Determine the (X, Y) coordinate at the center of the cell enclosing the given text.  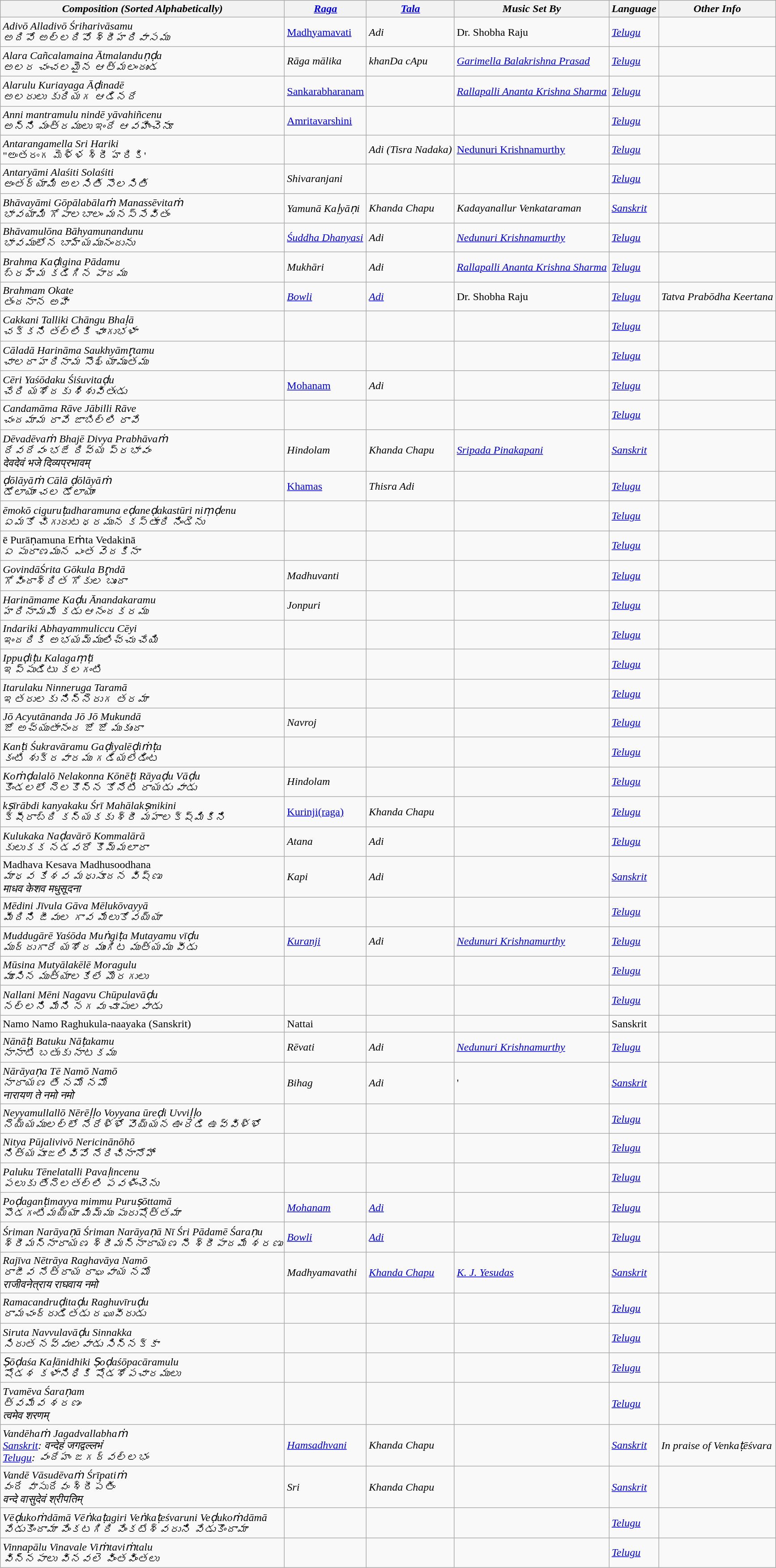
' (532, 1083)
Madhuvanti (326, 575)
Other Info (717, 9)
Tatva Prabōdha Keertana (717, 296)
Thisra Adi (410, 487)
Dēvadēvaṁ Bhajē Divya Prabhāvaṁ దేవదేవం భజే దివ్య ప్రభావం देवदेवं भजे दिव्यप्रभावम् (142, 450)
Kuranji (326, 942)
Muddugārē Yaśōda Muṅgiṭa Mutayamu vīḍu ముద్దుగారే యశోద ముంగిట ముత్యము వీడు (142, 942)
Brahmam Okate తందనాన అహి (142, 296)
ē Purāṇamuna Eṁta Vedakinā ఏ పురాణమున ఎంత వెదకినా (142, 546)
Ippuḍiṭu Kalagaṃṭi ఇప్పుడిటు కలగంటి (142, 665)
Madhyamavati (326, 32)
Vinnapālu Vinavale Viṁtaviṁtalu విన్నపాలు వినవలె వింతవింతలు (142, 1553)
Nattai (326, 1024)
Jō Acyutānanda Jō Jō Mukundā జో అచ్యుతానంద జో జో ముకుందా (142, 723)
Indariki Abhayammuliccu Cēyi ఇందరికి అభయమ్ములిచ్చు చేయి (142, 635)
Language (634, 9)
Brahma Kaḍigina Pādamu బ్రహ్మ కడిగిన పాదము (142, 267)
Anni mantramulu nindē yāvahiñcenu అన్ని మంత్రములు ఇందే ఆవహించెనూ (142, 121)
khanDa cApu (410, 62)
Yamunā Kaḷyāṇi (326, 208)
Candamāma Rāve Jābilli Rāve చందమామ రావే జాబిల్లి రావే (142, 415)
Composition (Sorted Alphabetically) (142, 9)
Sripada Pinakapani (532, 450)
Kadayanallur Venkataraman (532, 208)
Antaryāmi Alaśiti Solaśiti అంతర్యామి అలసితి సొలసితి (142, 179)
Paluku Tēnelatalli Pavaḷincenu పలుకు తేనెలతల్లి పవళించెను (142, 1178)
Mūsina Mutyālakēlē Moragulu మూసిన ముత్యాలకేలే మొరగులు (142, 970)
Bhāvayāmi Gōpālabālaṁ Manassēvitaṁ భావయామి గోపాలబాలం మనస్సేవితం (142, 208)
Poḍaganṭimayya mimmu Puruṣōttamā పొడగంటిమయ్యా మిమ్ము పురుషోత్తమా (142, 1208)
Garimella Balakrishna Prasad (532, 62)
Rēvati (326, 1047)
Alara Cañcalamaina Ātmalanduṇḍa అలర చంచలమైన ఆత్మలందుండ (142, 62)
Music Set By (532, 9)
Rajīva Nētrāya Raghavāya Namō రాజీవ నేత్రాయ రాఘవాయ నమో राजीवनेत्राय राघवाय नमो (142, 1272)
Ṣōḍaśa Kaḷānidhiki Ṣoḍaśōpacāramuluషోడశ కళానిధికి షోడశోపచారములు (142, 1368)
Rāga mālika (326, 62)
Siruta Navvulavāḍu Sinnakka సిరుత నవ్వులవాడు సిన్నక్కా (142, 1338)
Koṁḍalalō Nelakonna Kōnēṭi Rāyaḍu Vāḍu కొండలలో నెలకొన్న కోనేటి రాయడు వాడు (142, 782)
GovindāŚrita Gōkula Br̥ndā గోవిందాశ్రిత గోకుల బృందా (142, 575)
Nārāyaṇa Tē Namō Namō నారాయణ తే నమో నమో नारायण ते नमो नमो (142, 1083)
Shivaranjani (326, 179)
Atana (326, 842)
Alarulu Kuriayaga Āḍinadē అలరులు కురియగ ఆడినదే (142, 91)
Navroj (326, 723)
Kurinji(raga) (326, 811)
Amritavarshini (326, 121)
Adi (Tisra Nadaka) (410, 149)
Adivō Alladivō Śriharivāsamu అదివో అల్లదివో శ్రీహరివాసము (142, 32)
Raga (326, 9)
Nānāṭi Batuku Nāṭakamu నానాటి బతుకు నాటకము (142, 1047)
Madhyamavathi (326, 1272)
Sri (326, 1487)
Cakkani Talliki Chāngu Bhaḷā చక్కని తల్లికి ఛాంగుభళా (142, 326)
Vēḍukoṁdāmā Vēṅkaṭagiri Veṅkaṭeśvaruni Veḍukoṁdāmā వేడుకొందామా వేంకటగిరి వేంకటేశ్వరుని వేడుకొందామా (142, 1523)
Śuddha Dhanyasi (326, 238)
Madhava Kesava Madhusoodhana మాధవ కేశవ మధుసూదన విష్ణు माधव केशव मधुसूदना (142, 877)
Namo Namo Raghukula-naayaka (Sanskrit) (142, 1024)
Hamsadhvani (326, 1445)
Antarangamella Sri Hariki "అంతరంగ మెళ్ళ శ్రీ హరికి' (142, 149)
Kapi (326, 877)
Vandē Vāsudēvaṁ Śrīpatiṁ వందే వాసుదేవం శ్రీపతిం वन्दे वासुदेवं श्रीपतिम् (142, 1487)
ēmokō ciguruṭadharamuna eḍaneḍakastūri niṃḍenu ఏమకో చిగురుటధరమున కస్తూరి నిండెను (142, 516)
Khamas (326, 487)
kṣīrābdi kanyakaku Śrī Mahālakṣmikini క్షీరాబ్ది కన్యకకు శ్రీ మహాలక్ష్మికిని (142, 811)
Tala (410, 9)
Bihag (326, 1083)
Tvamēva Śaraṇam త్వమేవ శరణం त्वमेव शरणम् (142, 1403)
Śriman Narāyaṇā Śriman Narāyaṇā Nī Śri Pādamē Śaraṇu శ్రీమన్నారాయణ శ్రీమన్నారాయణ నీ శ్రీపాదమే శరణు (142, 1237)
Cāladā Harināma Saukhyāmr̥tamu చాలదా హరినామ సౌఖ్యామృతము (142, 356)
Bhāvamulōna Bāhyamunandunu భావములోన బాహ్యమునందును (142, 238)
Jonpuri (326, 606)
Vandēhaṁ Jagadvallabhaṁ Sanskrit: वन्देहं जगद्वल्लभं Telugu: వందేహం జగద్వల్లభం (142, 1445)
Nitya Pūjalivivō Nericinānōhō నిత్యపూజలివివో నేరిచినానోహో (142, 1148)
In praise of Venkaṭēśvara (717, 1445)
Kulukaka Naḍavārō Kommalārā కులుకక నడవరో కొమ్మలారా (142, 842)
ḍōlāyāṁ Cālā ḍōlāyāṁ డోలాయాం చల డోలాయాం (142, 487)
Mukhāri (326, 267)
Kanṭi Śukravāramu Gaḍiyalēḍiṁṭa కంటి శుక్రవారము గడియలేడింట (142, 752)
Itarulaku Ninneruga Taramā ఇతరులకు నిన్నెరుగ తరమా (142, 693)
Neyyamullallō Nērēḷḷo Voyyana ūreḍi Uvviḷḷo నెయ్యములల్లో నేరేళ్ళో వొయ్యన ఊరెడి ఉవ్విళ్ళో (142, 1119)
Nallani Mēni Nagavu Chūpulavāḍu నల్లని మేని నగవు చూపులవాడు (142, 1000)
Harināmame Kaḍu Ānandakaramu హరినామమే కడు ఆనందకరము (142, 606)
Ramacandruḍitaḍu Raghuvīruḍu రామచంద్రుడితడు రఘువీరుడు (142, 1308)
Mēdini Jīvula Gāva Mēlukōvayyā మీదిని జీవుల గావ మేలుకోవయ్యా (142, 912)
Sankarabharanam (326, 91)
Cēri Yaśōdaku Śiśuvitaḍu చేరి యశోదకు శిశువితఁడు (142, 386)
K. J. Yesudas (532, 1272)
